From the cell containing the given text, extract its center point as (x, y) coordinate. 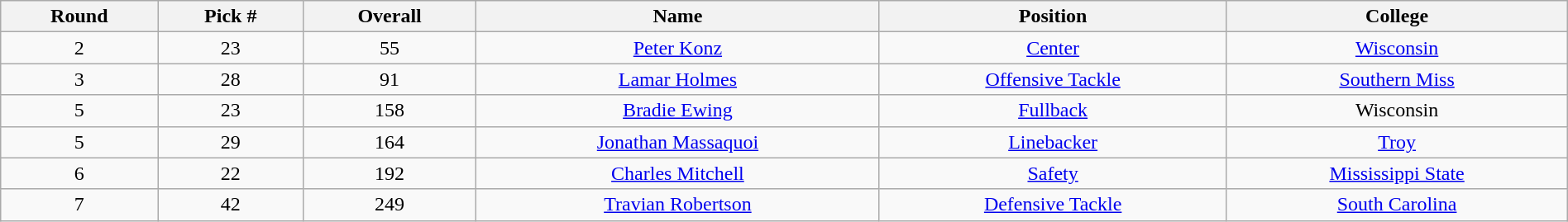
Name (678, 17)
91 (390, 79)
Offensive Tackle (1053, 79)
Peter Konz (678, 48)
Travian Robertson (678, 205)
28 (231, 79)
3 (79, 79)
Southern Miss (1397, 79)
6 (79, 173)
Overall (390, 17)
55 (390, 48)
42 (231, 205)
Fullback (1053, 111)
College (1397, 17)
Charles Mitchell (678, 173)
Center (1053, 48)
Jonathan Massaquoi (678, 142)
Troy (1397, 142)
7 (79, 205)
158 (390, 111)
Lamar Holmes (678, 79)
South Carolina (1397, 205)
Defensive Tackle (1053, 205)
Mississippi State (1397, 173)
Round (79, 17)
Pick # (231, 17)
164 (390, 142)
29 (231, 142)
Bradie Ewing (678, 111)
Safety (1053, 173)
Position (1053, 17)
249 (390, 205)
2 (79, 48)
22 (231, 173)
Linebacker (1053, 142)
192 (390, 173)
